Output the [X, Y] coordinate of the center of the cell containing the given text.  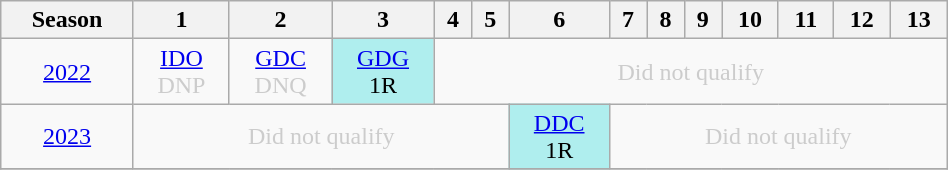
6 [559, 20]
10 [750, 20]
2022 [68, 72]
GDCDNQ [280, 72]
11 [806, 20]
4 [452, 20]
IDODNP [181, 72]
3 [383, 20]
13 [918, 20]
1 [181, 20]
DDC1R [559, 136]
2 [280, 20]
2023 [68, 136]
9 [702, 20]
GDG1R [383, 72]
12 [862, 20]
7 [628, 20]
5 [490, 20]
8 [666, 20]
Season [68, 20]
